For the text-containing cell, return its midpoint in [X, Y] coordinate format. 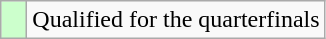
Qualified for the quarterfinals [176, 20]
